Identify which cell holds the provided text, then report its (X, Y) central coordinate. 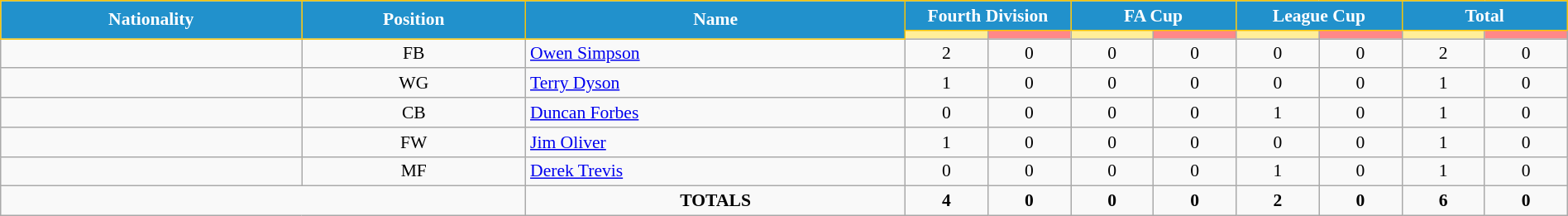
4 (946, 201)
Total (1484, 16)
FW (414, 142)
Position (414, 20)
6 (1443, 201)
League Cup (1319, 16)
Derek Trevis (715, 171)
TOTALS (715, 201)
FA Cup (1153, 16)
Fourth Division (987, 16)
MF (414, 171)
Name (715, 20)
FB (414, 54)
WG (414, 84)
Nationality (151, 20)
Duncan Forbes (715, 113)
Owen Simpson (715, 54)
Jim Oliver (715, 142)
Terry Dyson (715, 84)
CB (414, 113)
